Scan for the cell matching the given text and deliver its [x, y] coordinate at center. 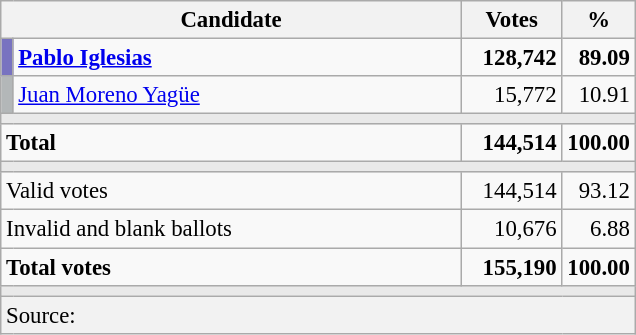
10,676 [512, 229]
Invalid and blank ballots [232, 229]
93.12 [598, 191]
Candidate [232, 20]
Votes [512, 20]
Valid votes [232, 191]
Pablo Iglesias [237, 58]
Juan Moreno Yagüe [237, 95]
Total [232, 143]
128,742 [512, 58]
Source: [318, 315]
6.88 [598, 229]
155,190 [512, 267]
% [598, 20]
15,772 [512, 95]
Total votes [232, 267]
10.91 [598, 95]
89.09 [598, 58]
